Scan for the cell matching the given text and deliver its [X, Y] coordinate at center. 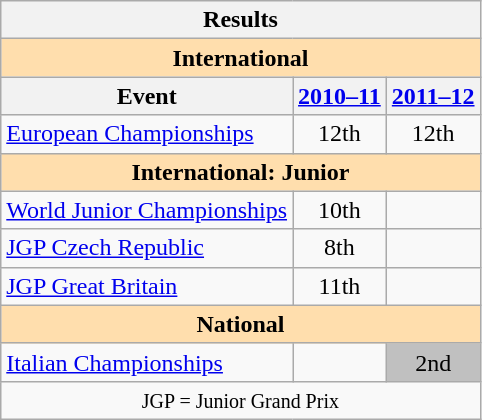
2nd [433, 362]
11th [340, 286]
JGP Great Britain [147, 286]
8th [340, 248]
Event [147, 96]
JGP = Junior Grand Prix [240, 400]
National [240, 324]
JGP Czech Republic [147, 248]
European Championships [147, 134]
Results [240, 20]
International [240, 58]
International: Junior [240, 172]
2010–11 [340, 96]
2011–12 [433, 96]
Italian Championships [147, 362]
World Junior Championships [147, 210]
10th [340, 210]
